Determine the [X, Y] coordinate at the center of the cell enclosing the given text.  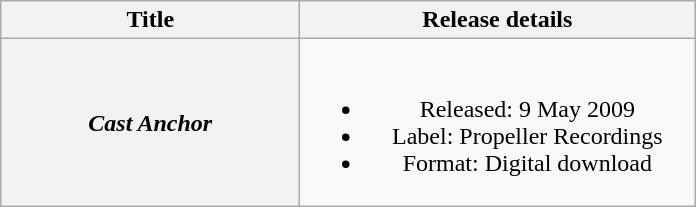
Cast Anchor [150, 122]
Released: 9 May 2009Label: Propeller RecordingsFormat: Digital download [498, 122]
Title [150, 20]
Release details [498, 20]
